Detect which cell encompasses the target text, then output its [x, y] center coordinate. 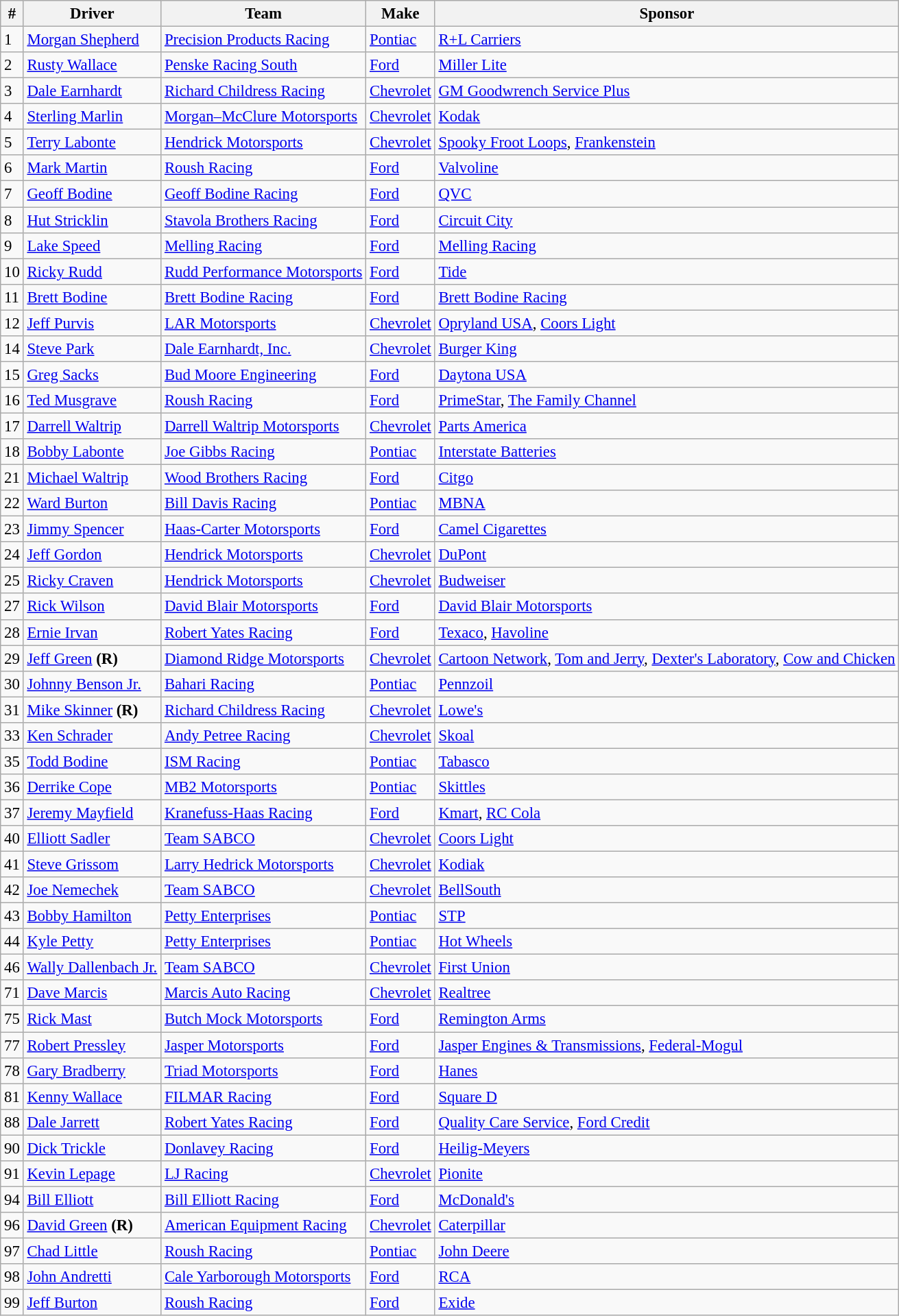
Elliott Sadler [92, 839]
Texaco, Havoline [667, 632]
36 [12, 787]
97 [12, 1251]
22 [12, 503]
McDonald's [667, 1199]
Tide [667, 272]
Morgan–McClure Motorsports [263, 117]
Ted Musgrave [92, 400]
RCA [667, 1277]
Rick Wilson [92, 607]
BellSouth [667, 890]
Bobby Hamilton [92, 916]
Robert Pressley [92, 1045]
Ken Schrader [92, 736]
Parts America [667, 426]
27 [12, 607]
42 [12, 890]
Ricky Rudd [92, 272]
Geoff Bodine Racing [263, 194]
Daytona USA [667, 374]
Ricky Craven [92, 581]
Pionite [667, 1174]
ISM Racing [263, 761]
MBNA [667, 503]
Michael Waltrip [92, 478]
LAR Motorsports [263, 323]
Circuit City [667, 220]
Terry Labonte [92, 143]
Hot Wheels [667, 942]
Jasper Motorsports [263, 1045]
25 [12, 581]
QVC [667, 194]
Bill Elliott Racing [263, 1199]
Jeremy Mayfield [92, 813]
Heilig-Meyers [667, 1148]
75 [12, 1019]
71 [12, 994]
21 [12, 478]
Dale Earnhardt, Inc. [263, 349]
Dick Trickle [92, 1148]
10 [12, 272]
Make [400, 14]
94 [12, 1199]
American Equipment Racing [263, 1225]
Triad Motorsports [263, 1070]
Wood Brothers Racing [263, 478]
DuPont [667, 555]
30 [12, 684]
Hut Stricklin [92, 220]
Citgo [667, 478]
Mark Martin [92, 168]
Dale Jarrett [92, 1122]
Steve Grissom [92, 865]
Lowe's [667, 710]
John Andretti [92, 1277]
Realtree [667, 994]
Bill Elliott [92, 1199]
Lake Speed [92, 246]
Kranefuss-Haas Racing [263, 813]
Rick Mast [92, 1019]
81 [12, 1097]
PrimeStar, The Family Channel [667, 400]
Tabasco [667, 761]
Hanes [667, 1070]
Kodak [667, 117]
7 [12, 194]
Team [263, 14]
Wally Dallenbach Jr. [92, 968]
Kmart, RC Cola [667, 813]
R+L Carriers [667, 40]
Kyle Petty [92, 942]
41 [12, 865]
16 [12, 400]
Darrell Waltrip [92, 426]
Joe Nemechek [92, 890]
40 [12, 839]
Kodiak [667, 865]
Interstate Batteries [667, 452]
Jeff Burton [92, 1303]
17 [12, 426]
Sterling Marlin [92, 117]
Penske Racing South [263, 65]
Stavola Brothers Racing [263, 220]
Camel Cigarettes [667, 529]
Skoal [667, 736]
96 [12, 1225]
5 [12, 143]
33 [12, 736]
David Green (R) [92, 1225]
23 [12, 529]
Gary Bradberry [92, 1070]
8 [12, 220]
Haas-Carter Motorsports [263, 529]
Bill Davis Racing [263, 503]
Diamond Ridge Motorsports [263, 658]
24 [12, 555]
Kenny Wallace [92, 1097]
43 [12, 916]
12 [12, 323]
44 [12, 942]
Opryland USA, Coors Light [667, 323]
Bobby Labonte [92, 452]
Cale Yarborough Motorsports [263, 1277]
Pennzoil [667, 684]
Steve Park [92, 349]
Coors Light [667, 839]
77 [12, 1045]
14 [12, 349]
GM Goodwrench Service Plus [667, 91]
46 [12, 968]
Spooky Froot Loops, Frankenstein [667, 143]
Jimmy Spencer [92, 529]
Rusty Wallace [92, 65]
Sponsor [667, 14]
Ernie Irvan [92, 632]
Rudd Performance Motorsports [263, 272]
31 [12, 710]
2 [12, 65]
Joe Gibbs Racing [263, 452]
Larry Hedrick Motorsports [263, 865]
1 [12, 40]
Johnny Benson Jr. [92, 684]
Jeff Gordon [92, 555]
First Union [667, 968]
Jasper Engines & Transmissions, Federal-Mogul [667, 1045]
LJ Racing [263, 1174]
Marcis Auto Racing [263, 994]
STP [667, 916]
Darrell Waltrip Motorsports [263, 426]
Budweiser [667, 581]
15 [12, 374]
91 [12, 1174]
9 [12, 246]
Andy Petree Racing [263, 736]
28 [12, 632]
98 [12, 1277]
Quality Care Service, Ford Credit [667, 1122]
29 [12, 658]
Donlavey Racing [263, 1148]
Jeff Purvis [92, 323]
Skittles [667, 787]
Burger King [667, 349]
Remington Arms [667, 1019]
FILMAR Racing [263, 1097]
Miller Lite [667, 65]
Chad Little [92, 1251]
# [12, 14]
Precision Products Racing [263, 40]
Driver [92, 14]
Caterpillar [667, 1225]
Kevin Lepage [92, 1174]
Butch Mock Motorsports [263, 1019]
Dave Marcis [92, 994]
6 [12, 168]
18 [12, 452]
37 [12, 813]
78 [12, 1070]
11 [12, 297]
99 [12, 1303]
90 [12, 1148]
Morgan Shepherd [92, 40]
MB2 Motorsports [263, 787]
Ward Burton [92, 503]
Square D [667, 1097]
Jeff Green (R) [92, 658]
Geoff Bodine [92, 194]
Dale Earnhardt [92, 91]
88 [12, 1122]
Exide [667, 1303]
3 [12, 91]
Brett Bodine [92, 297]
35 [12, 761]
4 [12, 117]
Greg Sacks [92, 374]
John Deere [667, 1251]
Derrike Cope [92, 787]
Cartoon Network, Tom and Jerry, Dexter's Laboratory, Cow and Chicken [667, 658]
Bud Moore Engineering [263, 374]
Todd Bodine [92, 761]
Valvoline [667, 168]
Mike Skinner (R) [92, 710]
Bahari Racing [263, 684]
